Scan for the cell matching the given text and deliver its [X, Y] coordinate at center. 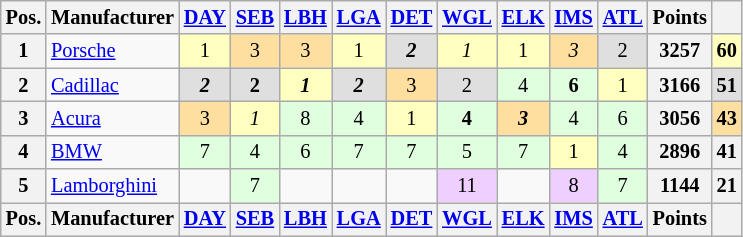
BMW [112, 152]
Cadillac [112, 85]
11 [467, 186]
51 [727, 85]
60 [727, 51]
Porsche [112, 51]
21 [727, 186]
2896 [680, 152]
41 [727, 152]
Lamborghini [112, 186]
3257 [680, 51]
3166 [680, 85]
Acura [112, 118]
1144 [680, 186]
43 [727, 118]
3056 [680, 118]
